Pinpoint the cell where the given text exists, returning its (x, y) midpoint coordinate. 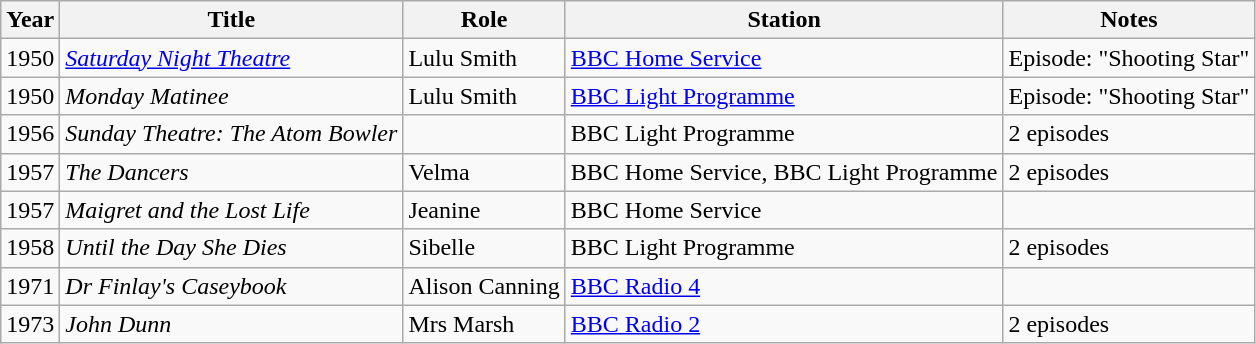
Year (30, 20)
John Dunn (232, 324)
Monday Matinee (232, 96)
Title (232, 20)
Mrs Marsh (484, 324)
Velma (484, 172)
1973 (30, 324)
Sunday Theatre: The Atom Bowler (232, 134)
BBC Home Service, BBC Light Programme (784, 172)
Notes (1129, 20)
BBC Radio 2 (784, 324)
The Dancers (232, 172)
Maigret and the Lost Life (232, 210)
Until the Day She Dies (232, 248)
Alison Canning (484, 286)
Sibelle (484, 248)
Jeanine (484, 210)
Saturday Night Theatre (232, 58)
BBC Radio 4 (784, 286)
Role (484, 20)
Station (784, 20)
1956 (30, 134)
1971 (30, 286)
1958 (30, 248)
Dr Finlay's Caseybook (232, 286)
